Determine the [x, y] coordinate at the center of the cell enclosing the given text.  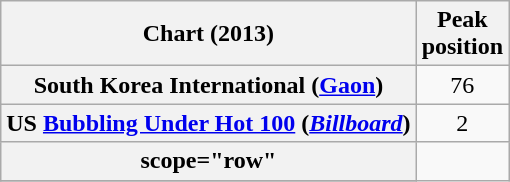
South Korea International (Gaon) [208, 85]
Chart (2013) [208, 34]
scope="row" [208, 161]
76 [462, 85]
US Bubbling Under Hot 100 (Billboard) [208, 123]
Peakposition [462, 34]
2 [462, 123]
